Identify which cell holds the provided text, then report its [x, y] central coordinate. 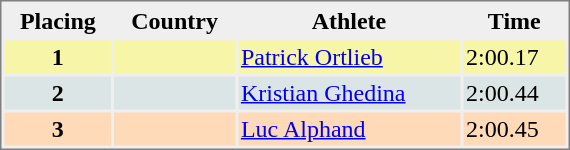
Kristian Ghedina [349, 92]
2:00.44 [514, 92]
2:00.17 [514, 56]
Country [174, 20]
Placing [58, 20]
2:00.45 [514, 128]
Luc Alphand [349, 128]
Time [514, 20]
Patrick Ortlieb [349, 56]
Athlete [349, 20]
3 [58, 128]
2 [58, 92]
1 [58, 56]
